For the text-containing cell, return its midpoint in (x, y) coordinate format. 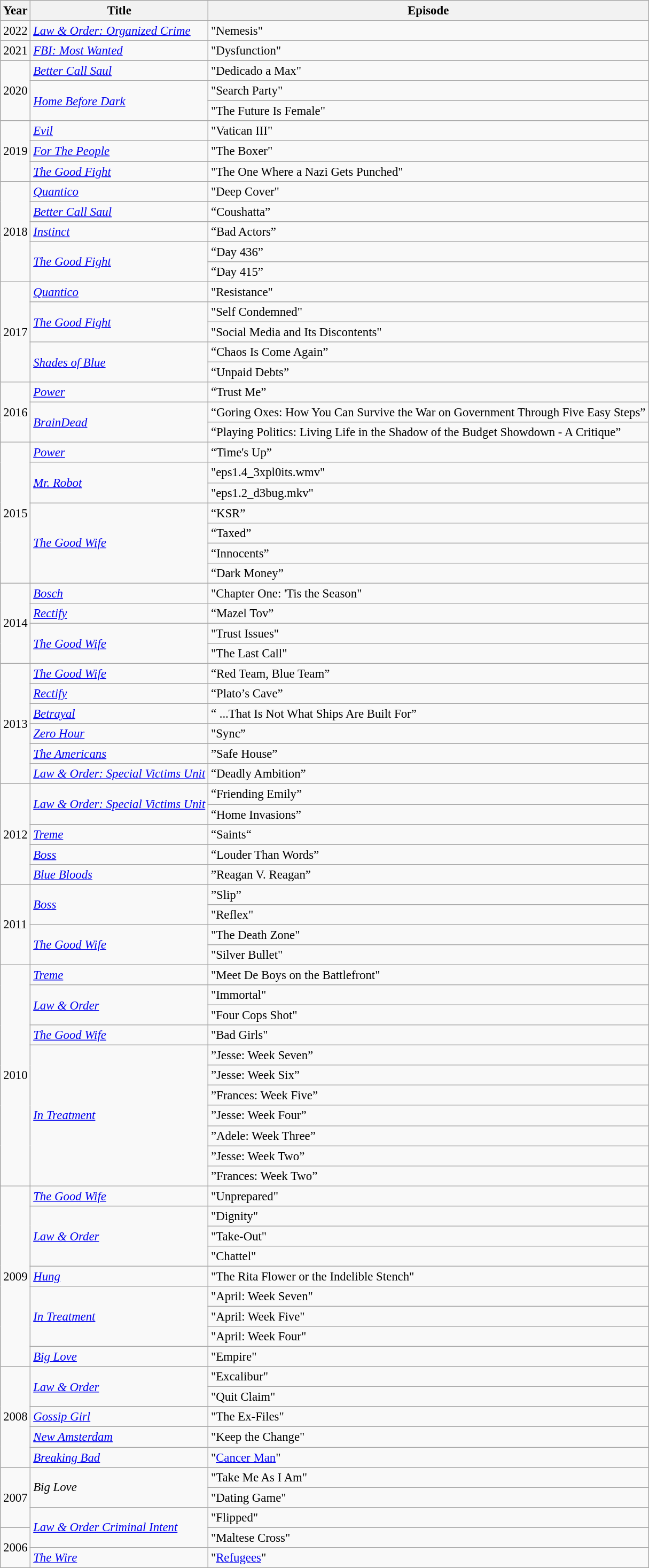
"Chattel" (428, 1256)
“Playing Politics: Living Life in the Shadow of the Budget Showdown - A Critique” (428, 432)
”Reagan V. Reagan” (428, 874)
“ ...That Is Not What Ships Are Built For” (428, 714)
2007 (15, 1497)
The Wire (120, 1558)
"The Ex-Files" (428, 1417)
“Trust Me” (428, 392)
Year (15, 11)
”Jesse: Week Seven” (428, 1055)
”Slip” (428, 895)
"Quit Claim" (428, 1397)
"The One Where a Nazi Gets Punched" (428, 172)
“Coushatta” (428, 212)
"April: Week Four" (428, 1337)
2013 (15, 724)
"Vatican III" (428, 131)
Law & Order: Organized Crime (120, 31)
2020 (15, 91)
"Take Me As I Am" (428, 1477)
"Four Cops Shot" (428, 1015)
"Dysfunction" (428, 51)
Bosch (120, 593)
”Safe House” (428, 754)
2019 (15, 151)
New Amsterdam (120, 1437)
"Empire" (428, 1357)
2017 (15, 332)
“Mazel Tov” (428, 614)
”Jesse: Week Two” (428, 1156)
"eps1.2_d3bug.mkv" (428, 493)
“Innocents” (428, 553)
2021 (15, 51)
2015 (15, 513)
"The Death Zone" (428, 935)
Mr. Robot (120, 483)
"Search Party" (428, 91)
Instinct (120, 231)
2008 (15, 1417)
"Immortal" (428, 995)
"Dedicado a Max" (428, 71)
“Red Team, Blue Team” (428, 674)
"Deep Cover" (428, 191)
"Social Media and Its Discontents" (428, 332)
2012 (15, 834)
"Self Condemned" (428, 312)
"Maltese Cross" (428, 1538)
2010 (15, 1075)
"Resistance" (428, 292)
Episode (428, 11)
“Friending Emily” (428, 794)
"Flipped" (428, 1517)
”Jesse: Week Six” (428, 1075)
Home Before Dark (120, 100)
Gossip Girl (120, 1417)
"Reflex" (428, 915)
"Dating Game" (428, 1497)
"The Rita Flower or the Indelible Stench" (428, 1276)
"April: Week Five" (428, 1317)
"Cancer Man" (428, 1457)
2016 (15, 413)
BrainDead (120, 422)
"Bad Girls" (428, 1035)
“Goring Oxes: How You Can Survive the War on Government Through Five Easy Steps” (428, 413)
“Unpaid Debts” (428, 372)
2011 (15, 925)
“Saints“ (428, 834)
Law & Order Criminal Intent (120, 1527)
"Refugees" (428, 1558)
"The Last Call" (428, 654)
2014 (15, 623)
“Louder Than Words” (428, 855)
FBI: Most Wanted (120, 51)
Zero Hour (120, 734)
“Time's Up” (428, 453)
”Frances: Week Five” (428, 1096)
“Deadly Ambition” (428, 774)
“Day 415” (428, 272)
Blue Bloods (120, 874)
”Frances: Week Two” (428, 1176)
"Keep the Change" (428, 1437)
"Nemesis" (428, 31)
Title (120, 11)
Shades of Blue (120, 362)
”Jesse: Week Four” (428, 1116)
“Day 436” (428, 252)
“Taxed” (428, 533)
"Dignity" (428, 1216)
“Dark Money” (428, 573)
“Plato’s Cave” (428, 694)
Hung (120, 1276)
"Unprepared" (428, 1196)
"The Future Is Female" (428, 111)
"The Boxer" (428, 151)
“Bad Actors” (428, 231)
2022 (15, 31)
2006 (15, 1548)
"Excalibur" (428, 1377)
"Take-Out" (428, 1236)
"Meet De Boys on the Battlefront" (428, 975)
Evil (120, 131)
2018 (15, 231)
Betrayal (120, 714)
“Home Invasions” (428, 814)
The Americans (120, 754)
Breaking Bad (120, 1457)
“Chaos Is Come Again” (428, 352)
"Trust Issues" (428, 633)
"Silver Bullet" (428, 955)
"Sync” (428, 734)
“KSR” (428, 513)
"Chapter One: 'Tis the Season" (428, 593)
2009 (15, 1276)
”Adele: Week Three” (428, 1136)
"eps1.4_3xpl0its.wmv" (428, 473)
"April: Week Seven" (428, 1297)
For The People (120, 151)
